Return (X, Y) of the center of cell containing provided text 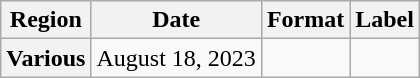
Date (176, 20)
August 18, 2023 (176, 58)
Region (46, 20)
Format (305, 20)
Label (385, 20)
Various (46, 58)
